Locate the cell with the specified text and output its (X, Y) center coordinate. 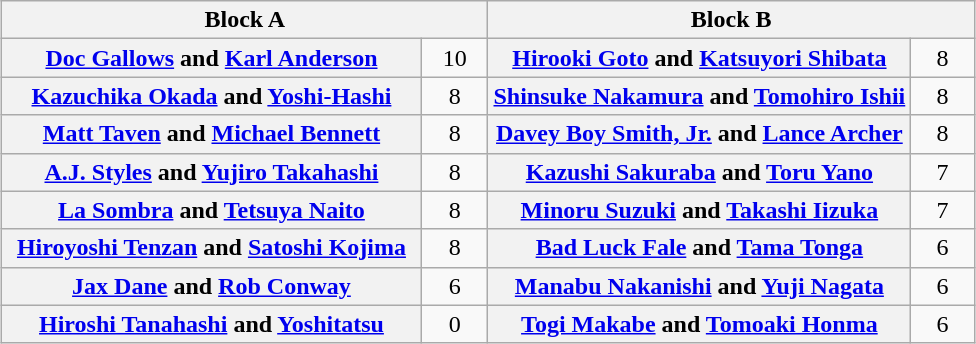
A.J. Styles and Yujiro Takahashi (212, 172)
Manabu Nakanishi and Yuji Nagata (700, 286)
Block B (731, 20)
0 (454, 324)
Jax Dane and Rob Conway (212, 286)
Block A (245, 20)
Kazuchika Okada and Yoshi-Hashi (212, 96)
Hirooki Goto and Katsuyori Shibata (700, 58)
Togi Makabe and Tomoaki Honma (700, 324)
Hiroshi Tanahashi and Yoshitatsu (212, 324)
Matt Taven and Michael Bennett (212, 134)
Doc Gallows and Karl Anderson (212, 58)
Hiroyoshi Tenzan and Satoshi Kojima (212, 248)
Davey Boy Smith, Jr. and Lance Archer (700, 134)
10 (454, 58)
La Sombra and Tetsuya Naito (212, 210)
Bad Luck Fale and Tama Tonga (700, 248)
Kazushi Sakuraba and Toru Yano (700, 172)
Shinsuke Nakamura and Tomohiro Ishii (700, 96)
Minoru Suzuki and Takashi Iizuka (700, 210)
